From the cell containing the given text, extract its center point as [x, y] coordinate. 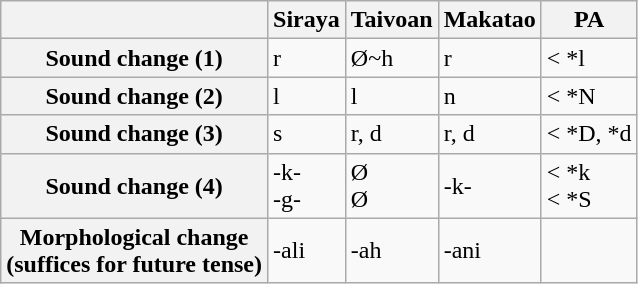
< *l [589, 58]
Siraya [307, 20]
Taivoan [392, 20]
-k- [490, 186]
Sound change (4) [134, 186]
Sound change (3) [134, 134]
n [490, 96]
Sound change (2) [134, 96]
-ah [392, 250]
Makatao [490, 20]
< *D, *d [589, 134]
Morphological change(suffices for future tense) [134, 250]
< *N [589, 96]
s [307, 134]
Sound change (1) [134, 58]
ØØ [392, 186]
PA [589, 20]
< *k< *S [589, 186]
Ø~h [392, 58]
-ani [490, 250]
-ali [307, 250]
-k--g- [307, 186]
